Provide the (X, Y) coordinate of the cell's center where the given text is located.  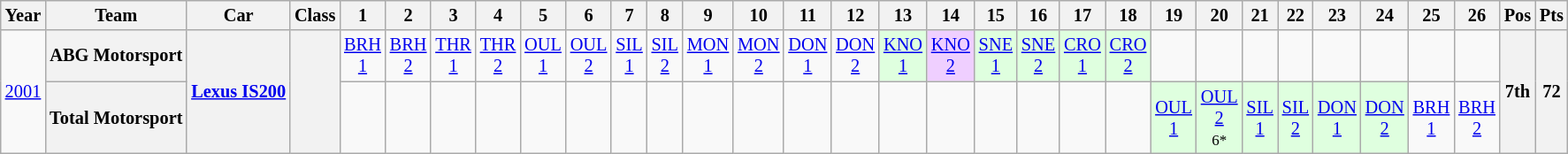
14 (951, 15)
Year (23, 15)
17 (1082, 15)
OUL2 (589, 56)
OUL26* (1220, 118)
Team (116, 15)
KNO2 (951, 56)
8 (665, 15)
CRO1 (1082, 56)
12 (855, 15)
7th (1518, 92)
1 (363, 15)
25 (1432, 15)
ABG Motorsport (116, 56)
KNO1 (903, 56)
72 (1551, 92)
Pts (1551, 15)
MON1 (708, 56)
19 (1174, 15)
13 (903, 15)
22 (1296, 15)
11 (807, 15)
20 (1220, 15)
Lexus IS200 (239, 92)
4 (498, 15)
Total Motorsport (116, 118)
23 (1337, 15)
15 (996, 15)
5 (543, 15)
7 (629, 15)
THR2 (498, 56)
6 (589, 15)
10 (759, 15)
Car (239, 15)
2001 (23, 92)
3 (453, 15)
2 (409, 15)
26 (1477, 15)
SNE1 (996, 56)
Class (315, 15)
24 (1385, 15)
16 (1038, 15)
21 (1259, 15)
9 (708, 15)
18 (1128, 15)
Pos (1518, 15)
THR1 (453, 56)
MON2 (759, 56)
CRO2 (1128, 56)
SNE2 (1038, 56)
